Search for the cell housing the specified text and yield its [x, y] center coordinate. 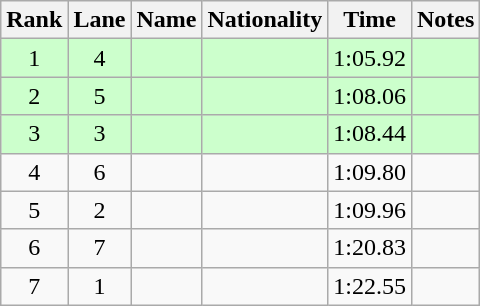
1:09.96 [370, 210]
1:05.92 [370, 58]
1:08.44 [370, 134]
1:20.83 [370, 248]
1:08.06 [370, 96]
Rank [34, 20]
Time [370, 20]
Notes [445, 20]
1:22.55 [370, 286]
1:09.80 [370, 172]
Nationality [265, 20]
Name [166, 20]
Lane [100, 20]
